Pinpoint the cell where the given text exists, returning its (X, Y) midpoint coordinate. 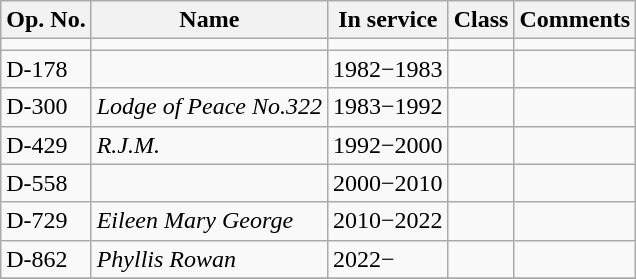
1982−1983 (388, 69)
D-300 (46, 107)
D-729 (46, 221)
D-429 (46, 145)
Lodge of Peace No.322 (209, 107)
D-862 (46, 259)
R.J.M. (209, 145)
2000−2010 (388, 183)
In service (388, 20)
Name (209, 20)
2022− (388, 259)
Phyllis Rowan (209, 259)
2010−2022 (388, 221)
Eileen Mary George (209, 221)
1992−2000 (388, 145)
Class (481, 20)
D-178 (46, 69)
Comments (575, 20)
Op. No. (46, 20)
1983−1992 (388, 107)
D-558 (46, 183)
